Output the (x, y) coordinate of the center of the cell containing the given text.  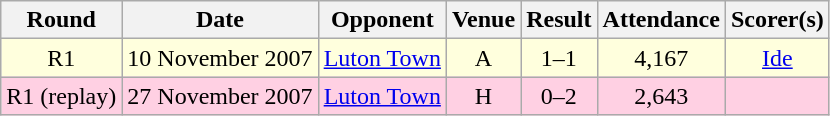
Result (559, 20)
Round (62, 20)
R1 (62, 58)
Venue (483, 20)
2,643 (661, 96)
1–1 (559, 58)
A (483, 58)
H (483, 96)
4,167 (661, 58)
27 November 2007 (220, 96)
R1 (replay) (62, 96)
Ide (777, 58)
Opponent (382, 20)
0–2 (559, 96)
Scorer(s) (777, 20)
10 November 2007 (220, 58)
Attendance (661, 20)
Date (220, 20)
